Capture the cell that displays the provided text and extract its [X, Y] central coordinate. 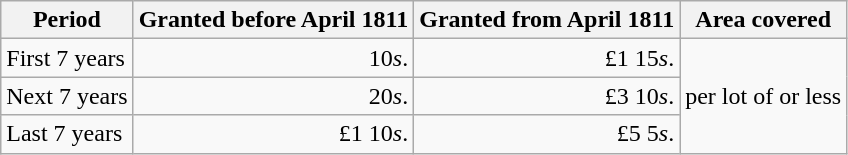
20s. [274, 96]
£3 10s. [547, 96]
Period [67, 20]
Next 7 years [67, 96]
per lot of or less [764, 96]
Last 7 years [67, 134]
Area covered [764, 20]
10s. [274, 58]
£1 15s. [547, 58]
Granted before April 1811 [274, 20]
Granted from April 1811 [547, 20]
£5 5s. [547, 134]
£1 10s. [274, 134]
First 7 years [67, 58]
